Output the (X, Y) coordinate of the center of the cell containing the given text.  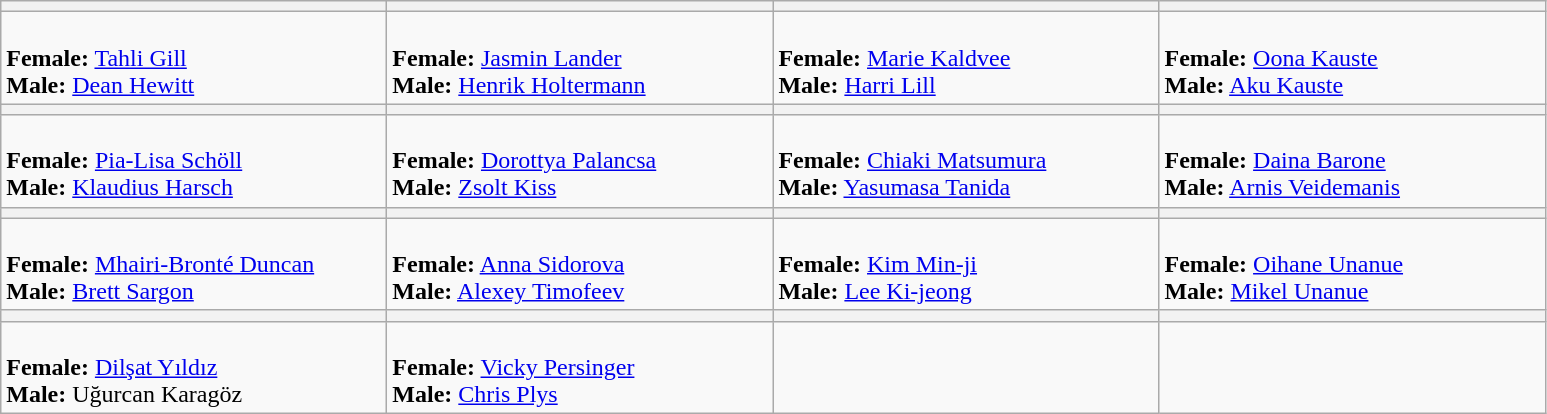
Female: Pia-Lisa Schöll Male: Klaudius Harsch (194, 161)
Female: Oona Kauste Male: Aku Kauste (1352, 58)
Female: Tahli Gill Male: Dean Hewitt (194, 58)
Female: Marie Kaldvee Male: Harri Lill (966, 58)
Female: Chiaki Matsumura Male: Yasumasa Tanida (966, 161)
Female: Daina Barone Male: Arnis Veidemanis (1352, 161)
Female: Dilşat Yıldız Male: Uğurcan Karagöz (194, 367)
Female: Oihane Unanue Male: Mikel Unanue (1352, 264)
Female: Kim Min-ji Male: Lee Ki-jeong (966, 264)
Female: Jasmin Lander Male: Henrik Holtermann (580, 58)
Female: Vicky Persinger Male: Chris Plys (580, 367)
Female: Anna Sidorova Male: Alexey Timofeev (580, 264)
Female: Dorottya Palancsa Male: Zsolt Kiss (580, 161)
Female: Mhairi-Bronté Duncan Male: Brett Sargon (194, 264)
